Search for the cell housing the specified text and yield its [X, Y] center coordinate. 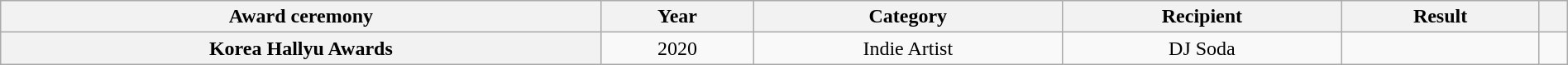
Year [677, 17]
Recipient [1202, 17]
DJ Soda [1202, 48]
Result [1440, 17]
2020 [677, 48]
Award ceremony [301, 17]
Category [908, 17]
Korea Hallyu Awards [301, 48]
Indie Artist [908, 48]
